Find where the given text appears and provide that cell's center as [x, y] coordinate. 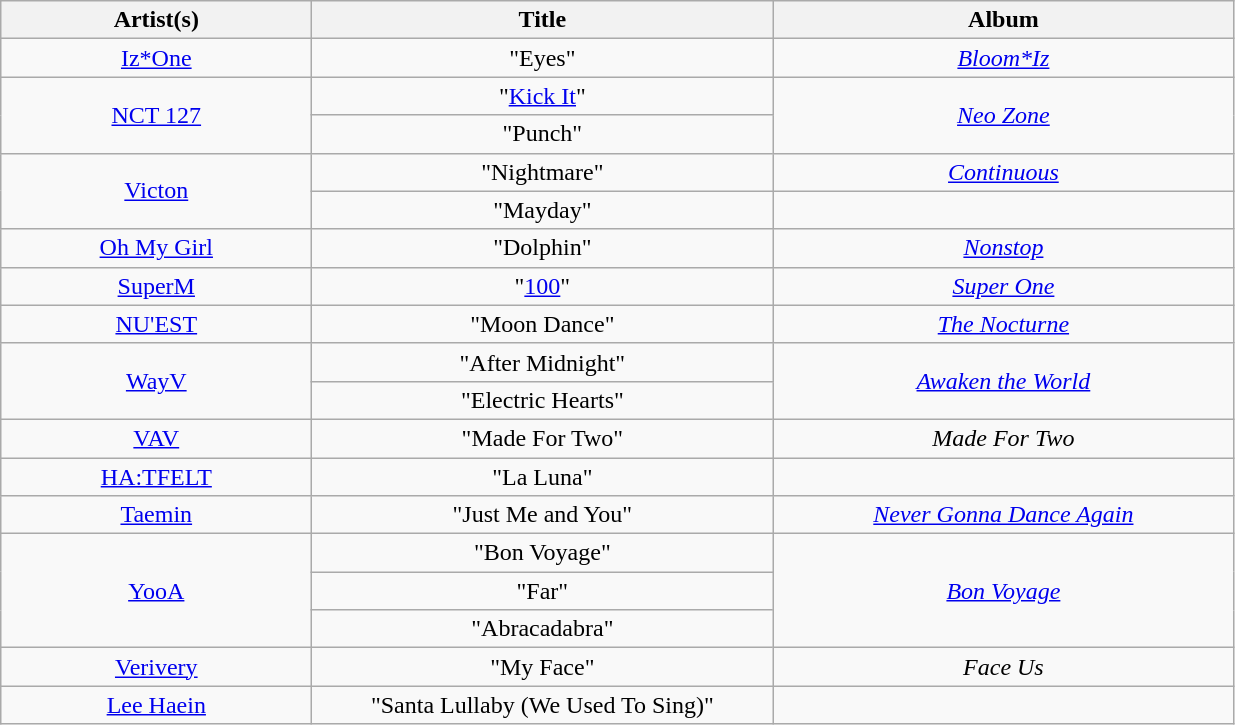
Victon [156, 191]
"Moon Dance" [542, 324]
Title [542, 20]
NCT 127 [156, 115]
Continuous [1004, 172]
"Far" [542, 591]
HA:TFELT [156, 477]
"Eyes" [542, 58]
"Bon Voyage" [542, 553]
Taemin [156, 515]
"La Luna" [542, 477]
"Kick It" [542, 96]
Lee Haein [156, 705]
Album [1004, 20]
Super One [1004, 286]
"After Midnight" [542, 362]
YooA [156, 591]
Nonstop [1004, 248]
WayV [156, 381]
"My Face" [542, 667]
Made For Two [1004, 438]
Neo Zone [1004, 115]
Oh My Girl [156, 248]
Iz*One [156, 58]
Artist(s) [156, 20]
Bloom*Iz [1004, 58]
Verivery [156, 667]
"Punch" [542, 134]
Awaken the World [1004, 381]
Never Gonna Dance Again [1004, 515]
Face Us [1004, 667]
"Santa Lullaby (We Used To Sing)" [542, 705]
"Dolphin" [542, 248]
VAV [156, 438]
"Nightmare" [542, 172]
"Just Me and You" [542, 515]
"Electric Hearts" [542, 400]
"Abracadabra" [542, 629]
"Mayday" [542, 210]
Bon Voyage [1004, 591]
"Made For Two" [542, 438]
SuperM [156, 286]
The Nocturne [1004, 324]
"100" [542, 286]
NU'EST [156, 324]
